Search for the cell housing the specified text and yield its [x, y] center coordinate. 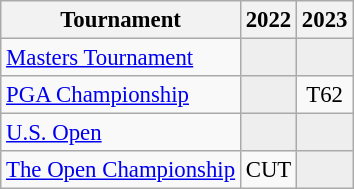
The Open Championship [121, 170]
CUT [268, 170]
Tournament [121, 20]
2023 [325, 20]
Masters Tournament [121, 58]
T62 [325, 95]
U.S. Open [121, 133]
2022 [268, 20]
PGA Championship [121, 95]
